From the cell containing the given text, extract its center point as (x, y) coordinate. 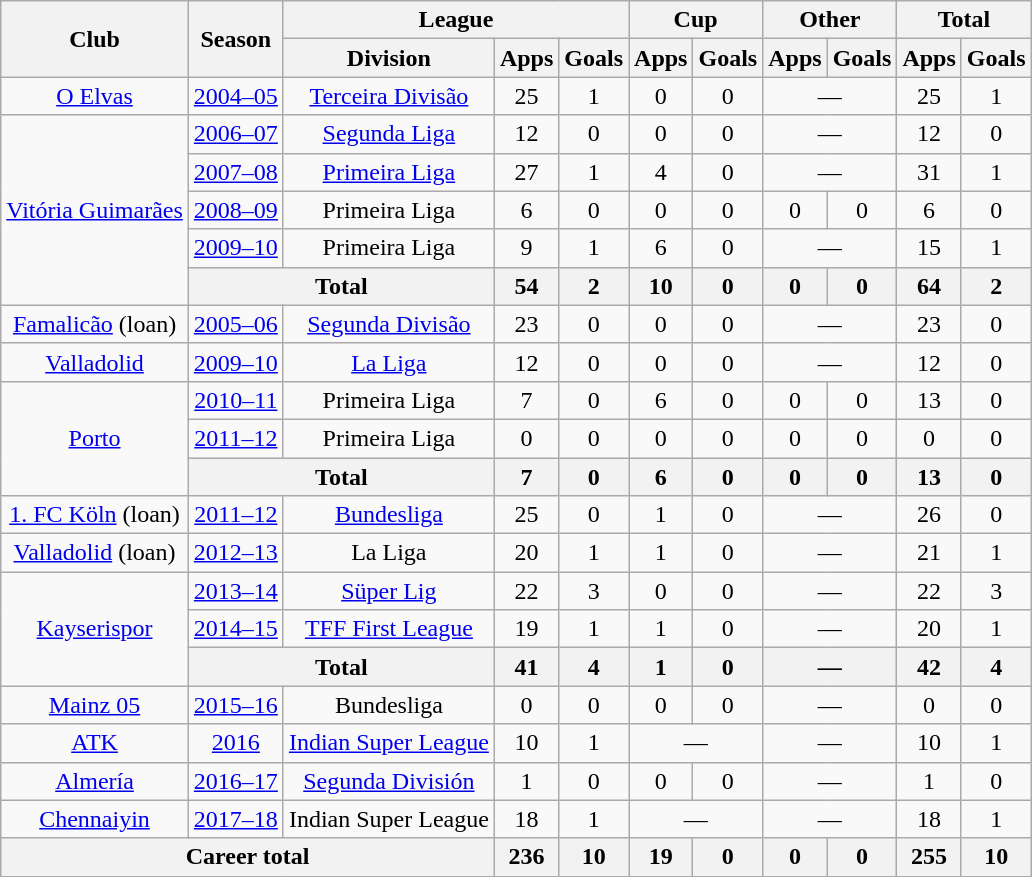
42 (929, 667)
Club (95, 39)
2008–09 (236, 210)
2005–06 (236, 324)
2016 (236, 743)
236 (526, 857)
64 (929, 286)
O Elvas (95, 96)
27 (526, 172)
2013–14 (236, 591)
2012–13 (236, 553)
TFF First League (388, 629)
255 (929, 857)
Chennaiyin (95, 819)
Division (388, 58)
Valladolid (loan) (95, 553)
41 (526, 667)
Mainz 05 (95, 705)
Career total (248, 857)
League (456, 20)
2007–08 (236, 172)
15 (929, 248)
Segunda Liga (388, 134)
2014–15 (236, 629)
54 (526, 286)
Valladolid (95, 362)
Terceira Divisão (388, 96)
Almería (95, 781)
Süper Lig (388, 591)
2004–05 (236, 96)
Season (236, 39)
Cup (696, 20)
1. FC Köln (loan) (95, 515)
2010–11 (236, 400)
ATK (95, 743)
Porto (95, 438)
2015–16 (236, 705)
2016–17 (236, 781)
26 (929, 515)
Segunda Divisão (388, 324)
Other (830, 20)
31 (929, 172)
2006–07 (236, 134)
Kayserispor (95, 629)
Vitória Guimarães (95, 210)
21 (929, 553)
9 (526, 248)
Segunda División (388, 781)
Famalicão (loan) (95, 324)
2017–18 (236, 819)
